Scan for the cell matching the given text and deliver its (x, y) coordinate at center. 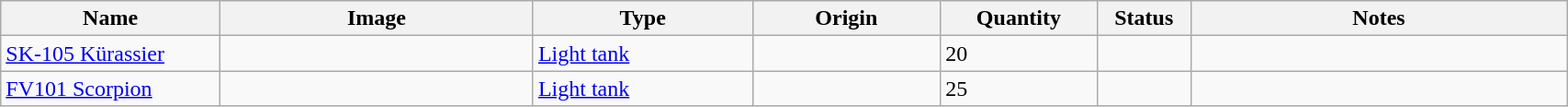
Origin (847, 18)
20 (1019, 53)
25 (1019, 89)
SK-105 Kürassier (110, 53)
Quantity (1019, 18)
Status (1144, 18)
FV101 Scorpion (110, 89)
Name (110, 18)
Image (377, 18)
Type (643, 18)
Notes (1378, 18)
